Find where the given text appears and provide that cell's center as (x, y) coordinate. 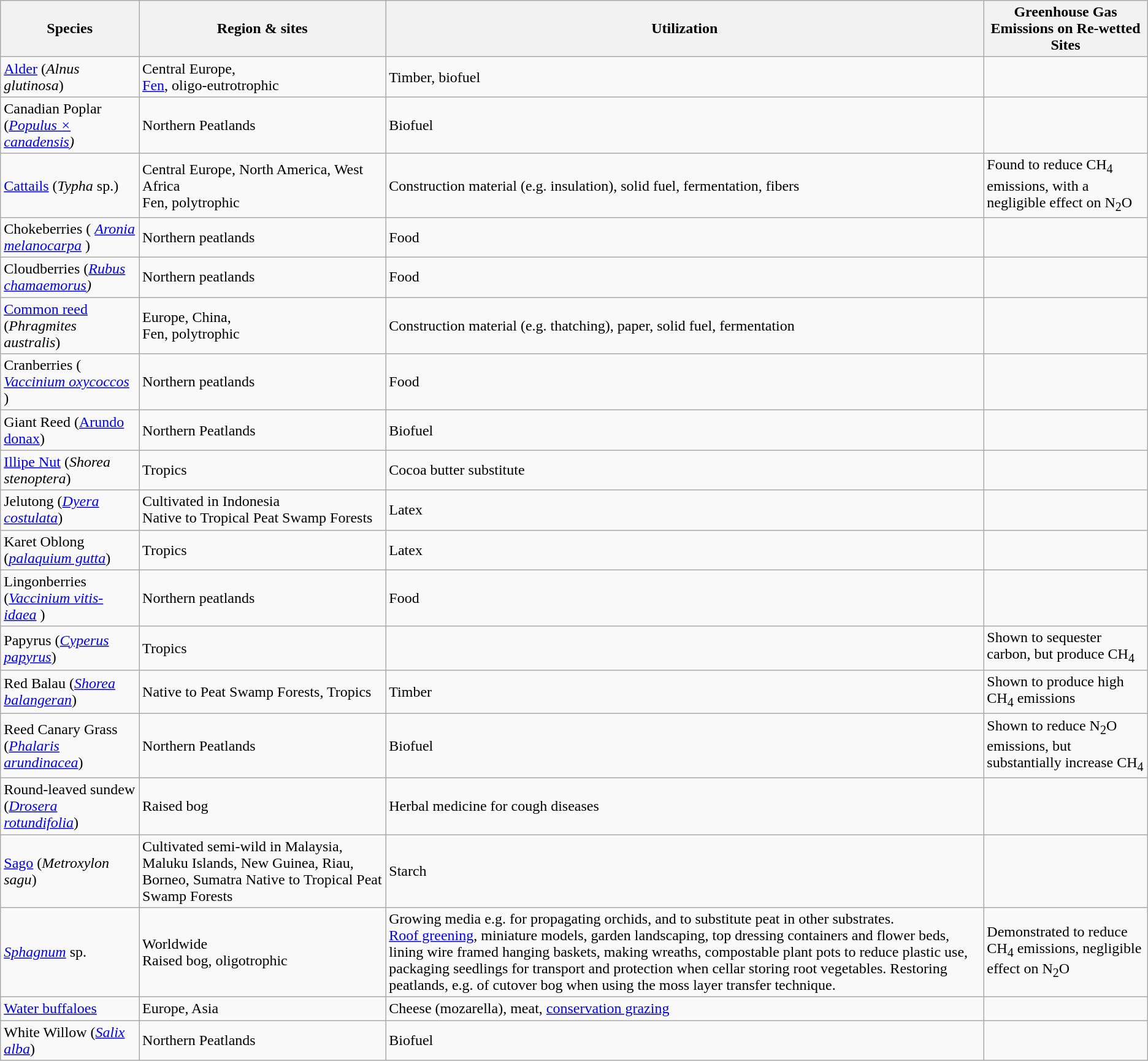
Round-leaved sundew (Drosera rotundifolia) (70, 806)
Chokeberries ( Aronia melanocarpa ) (70, 238)
WorldwideRaised bog, oligotrophic (262, 952)
Lingonberries (Vaccinium vitis-idaea ) (70, 598)
Water buffaloes (70, 1009)
Giant Reed (Arundo donax) (70, 431)
Europe, Asia (262, 1009)
Illipe Nut (Shorea stenoptera) (70, 470)
Karet Oblong (palaquium gutta) (70, 550)
Sphagnum sp. (70, 952)
Red Balau (Shorea balangeran) (70, 692)
Cranberries ( Vaccinium oxycoccos ) (70, 382)
Central Europe,Fen, oligo-eutrotrophic (262, 77)
Shown to produce high CH4 emissions (1066, 692)
Region & sites (262, 29)
Europe, China,Fen, polytrophic (262, 326)
Construction material (e.g. insulation), solid fuel, fermentation, fibers (684, 185)
Shown to sequester carbon, but produce CH4 (1066, 648)
Sago (Metroxylon sagu) (70, 871)
Cattails (Typha sp.) (70, 185)
Raised bog (262, 806)
Demonstrated to reduce CH4 emissions, negligible effect on N2O (1066, 952)
Common reed (Phragmites australis) (70, 326)
Reed Canary Grass (Phalaris arundinacea) (70, 746)
Utilization (684, 29)
Native to Peat Swamp Forests, Tropics (262, 692)
Species (70, 29)
White Willow (Salix alba) (70, 1040)
Jelutong (Dyera costulata) (70, 510)
Timber (684, 692)
Cocoa butter substitute (684, 470)
Canadian Poplar (Populus × canadensis) (70, 125)
Greenhouse Gas Emissions on Re-wetted Sites (1066, 29)
Timber, biofuel (684, 77)
Alder (Alnus glutinosa) (70, 77)
Cultivated semi-wild in Malaysia, Maluku Islands, New Guinea, Riau, Borneo, Sumatra Native to Tropical Peat Swamp Forests (262, 871)
Cheese (mozarella), meat, conservation grazing (684, 1009)
Central Europe, North America, West AfricaFen, polytrophic (262, 185)
Shown to reduce N2O emissions, but substantially increase CH4 (1066, 746)
Papyrus (Cyperus papyrus) (70, 648)
Construction material (e.g. thatching), paper, solid fuel, fermentation (684, 326)
Starch (684, 871)
Cloudberries (Rubus chamaemorus) (70, 277)
Herbal medicine for cough diseases (684, 806)
Found to reduce CH4 emissions, with a negligible effect on N2O (1066, 185)
Cultivated in IndonesiaNative to Tropical Peat Swamp Forests (262, 510)
